For the text-containing cell, return its midpoint in [x, y] coordinate format. 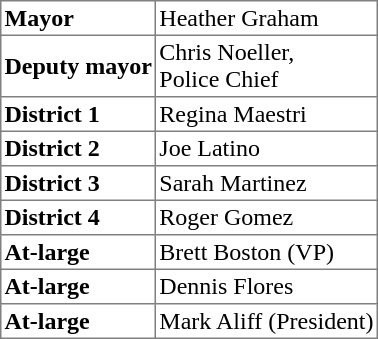
District 2 [78, 148]
Brett Boston (VP) [267, 252]
District 4 [78, 217]
Sarah Martinez [267, 183]
Dennis Flores [267, 286]
Heather Graham [267, 18]
District 1 [78, 114]
Mark Aliff (President) [267, 321]
District 3 [78, 183]
Mayor [78, 18]
Roger Gomez [267, 217]
Deputy mayor [78, 66]
Regina Maestri [267, 114]
Chris Noeller,Police Chief [267, 66]
Joe Latino [267, 148]
